For the text-containing cell, return its midpoint in [X, Y] coordinate format. 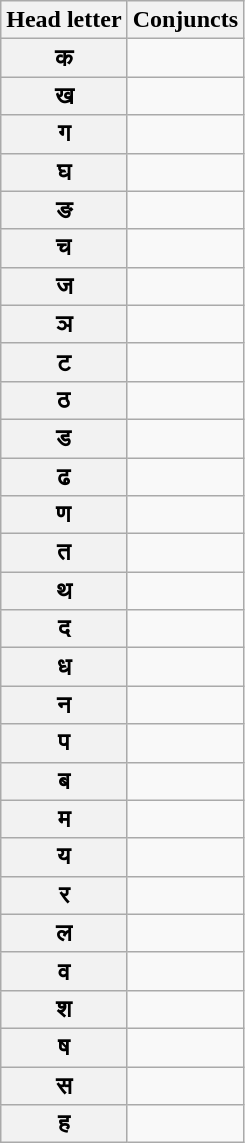
च [64, 248]
न [64, 705]
ल [64, 933]
स [64, 1085]
र [64, 895]
घ [64, 172]
ख [64, 96]
क [64, 58]
ड [64, 438]
ह [64, 1124]
ठ [64, 400]
ष [64, 1047]
त [64, 553]
द [64, 629]
ङ [64, 210]
ज [64, 286]
थ [64, 591]
ग [64, 134]
ब [64, 781]
ट [64, 362]
व [64, 971]
ढ [64, 477]
Head letter [64, 20]
श [64, 1009]
म [64, 819]
ञ [64, 324]
ध [64, 667]
य [64, 857]
Conjuncts [185, 20]
प [64, 743]
ण [64, 515]
